Search for the cell housing the specified text and yield its [x, y] center coordinate. 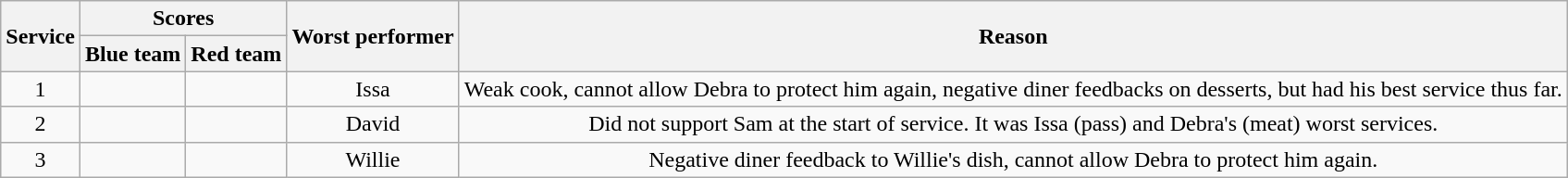
Weak cook, cannot allow Debra to protect him again, negative diner feedbacks on desserts, but had his best service thus far. [1013, 89]
2 [41, 124]
Negative diner feedback to Willie's dish, cannot allow Debra to protect him again. [1013, 159]
Willie [373, 159]
1 [41, 89]
Scores [183, 19]
Service [41, 36]
Red team [237, 54]
Blue team [132, 54]
Worst performer [373, 36]
3 [41, 159]
Did not support Sam at the start of service. It was Issa (pass) and Debra's (meat) worst services. [1013, 124]
Issa [373, 89]
David [373, 124]
Reason [1013, 36]
